Search for the cell housing the specified text and yield its [x, y] center coordinate. 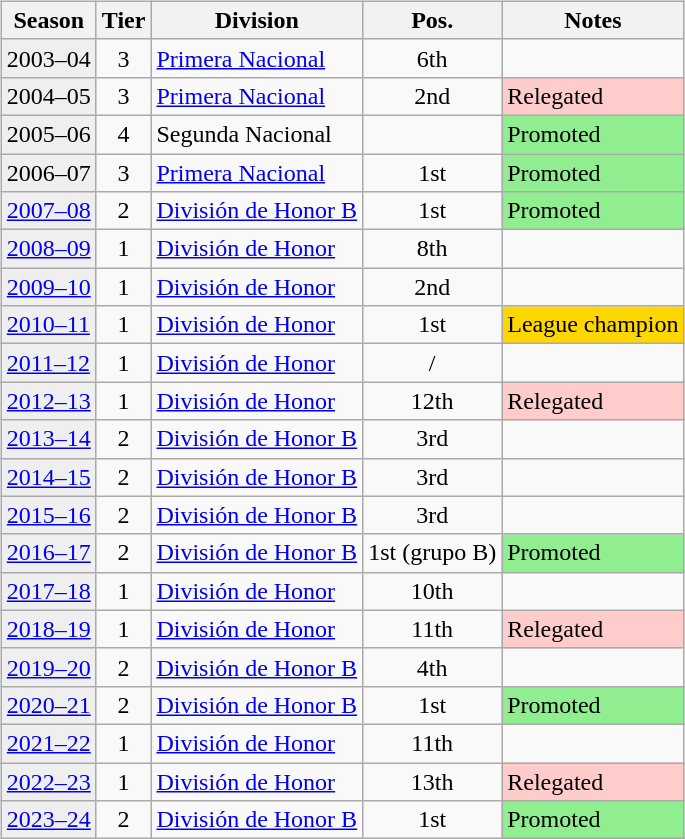
4th [432, 667]
Season [48, 20]
2004–05 [48, 96]
10th [432, 591]
2010–11 [48, 325]
2022–23 [48, 781]
2018–19 [48, 629]
2021–22 [48, 743]
/ [432, 363]
1st (grupo B) [432, 553]
2023–24 [48, 820]
2013–14 [48, 439]
2003–04 [48, 58]
2007–08 [48, 211]
2005–06 [48, 134]
2012–13 [48, 401]
4 [124, 134]
2011–12 [48, 363]
2017–18 [48, 591]
Segunda Nacional [257, 134]
2019–20 [48, 667]
6th [432, 58]
Division [257, 20]
13th [432, 781]
2016–17 [48, 553]
8th [432, 249]
2020–21 [48, 705]
League champion [593, 325]
Notes [593, 20]
Tier [124, 20]
2008–09 [48, 249]
2009–10 [48, 287]
12th [432, 401]
2014–15 [48, 477]
2015–16 [48, 515]
2006–07 [48, 173]
Pos. [432, 20]
